From the cell containing the given text, extract its center point as (x, y) coordinate. 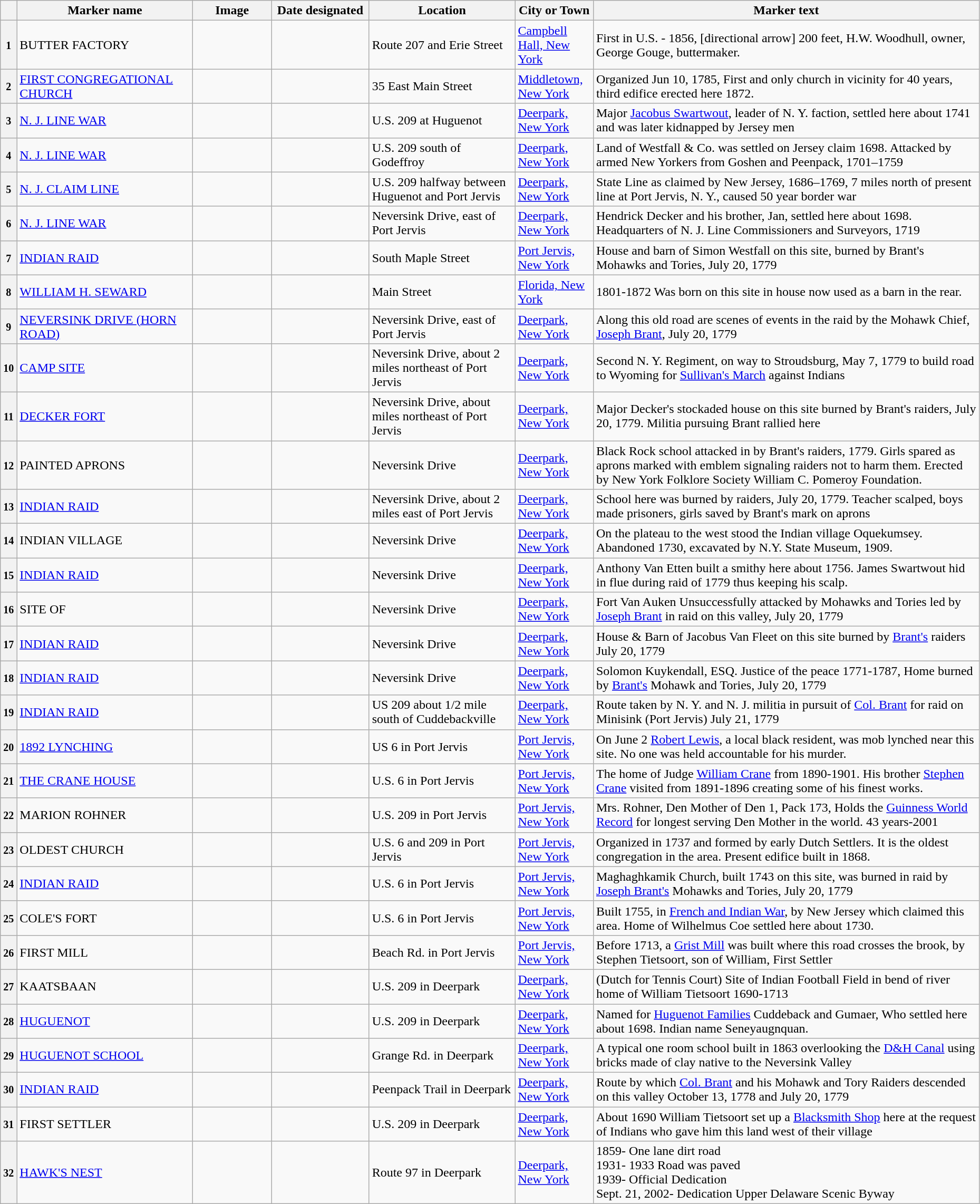
18 (8, 678)
FIRST MILL (105, 952)
30 (8, 1090)
Campbell Hall, New York (555, 45)
US 209 about 1/2 mile south of Cuddebackville (442, 712)
Marker text (786, 11)
First in U.S. - 1856, [directional arrow] 200 feet, H.W. Woodhull, owner, George Gouge, buttermaker. (786, 45)
US 6 in Port Jervis (442, 747)
Middletown, New York (555, 86)
BUTTER FACTORY (105, 45)
Florida, New York (555, 292)
MARION ROHNER (105, 815)
11 (8, 416)
HUGUENOT (105, 1021)
21 (8, 781)
Peenpack Trail in Deerpark (442, 1090)
12 (8, 465)
COLE'S FORT (105, 918)
Major Decker's stockaded house on this site burned by Brant's raiders, July 20, 1779. Militia pursuing Brant rallied here (786, 416)
10 (8, 368)
School here was burned by raiders, July 20, 1779. Teacher scalped, boys made prisoners, girls saved by Brant's mark on aprons (786, 506)
5 (8, 189)
3 (8, 120)
Neversink Drive, about 2 miles east of Port Jervis (442, 506)
The home of Judge William Crane from 1890-1901. His brother Stephen Crane visited from 1891-1896 creating some of his finest works. (786, 781)
Hendrick Decker and his brother, Jan, settled here about 1698. Headquarters of N. J. Line Commissioners and Surveyors, 1719 (786, 224)
Organized Jun 10, 1785, First and only church in vicinity for 40 years, third edifice erected here 1872. (786, 86)
House & Barn of Jacobus Van Fleet on this site burned by Brant's raiders July 20, 1779 (786, 643)
9 (8, 326)
House and barn of Simon Westfall on this site, burned by Brant's Mohawks and Tories, July 20, 1779 (786, 257)
U.S. 209 in Port Jervis (442, 815)
31 (8, 1124)
SITE OF (105, 610)
CAMP SITE (105, 368)
26 (8, 952)
OLDEST CHURCH (105, 849)
Mrs. Rohner, Den Mother of Den 1, Pack 173, Holds the Guinness World Record for longest serving Den Mother in the world. 43 years-2001 (786, 815)
17 (8, 643)
A typical one room school built in 1863 overlooking the D&H Canal using bricks made of clay native to the Neversink Valley (786, 1056)
N. J. CLAIM LINE (105, 189)
13 (8, 506)
State Line as claimed by New Jersey, 1686–1769, 7 miles north of present line at Port Jervis, N. Y., caused 50 year border war (786, 189)
Along this old road are scenes of events in the raid by the Mohawk Chief, Joseph Brant, July 20, 1779 (786, 326)
1859- One lane dirt road1931- 1933 Road was paved1939- Official DedicationSept. 21, 2002- Dedication Upper Delaware Scenic Byway (786, 1173)
Before 1713, a Grist Mill was built where this road crosses the brook, by Stephen Tietsoort, son of William, First Settler (786, 952)
28 (8, 1021)
Organized in 1737 and formed by early Dutch Settlers. It is the oldest congregation in the area. Present edifice built in 1868. (786, 849)
Anthony Van Etten built a smithy here about 1756. James Swartwout hid in flue during raid of 1779 thus keeping his scalp. (786, 575)
6 (8, 224)
U.S. 209 halfway between Huguenot and Port Jervis (442, 189)
23 (8, 849)
Image (232, 11)
HAWK'S NEST (105, 1173)
FIRST CONGREGATIONAL CHURCH (105, 86)
NEVERSINK DRIVE (HORN ROAD) (105, 326)
Maghaghkamik Church, built 1743 on this site, was burned in raid by Joseph Brant's Mohawks and Tories, July 20, 1779 (786, 884)
Neversink Drive, about 2 miles northeast of Port Jervis (442, 368)
PAINTED APRONS (105, 465)
25 (8, 918)
(Dutch for Tennis Court) Site of Indian Football Field in bend of river home of William Tietsoort 1690-1713 (786, 986)
8 (8, 292)
4 (8, 155)
Route 97 in Deerpark (442, 1173)
About 1690 William Tietsoort set up a Blacksmith Shop here at the request of Indians who gave him this land west of their village (786, 1124)
Beach Rd. in Port Jervis (442, 952)
U.S. 6 and 209 in Port Jervis (442, 849)
Route taken by N. Y. and N. J. militia in pursuit of Col. Brant for raid on Minisink (Port Jervis) July 21, 1779 (786, 712)
1801-1872 Was born on this site in house now used as a barn in the rear. (786, 292)
City or Town (555, 11)
On the plateau to the west stood the Indian village Oquekumsey. Abandoned 1730, excavated by N.Y. State Museum, 1909. (786, 541)
KAATSBAAN (105, 986)
35 East Main Street (442, 86)
Built 1755, in French and Indian War, by New Jersey which claimed this area. Home of Wilhelmus Coe settled here about 1730. (786, 918)
16 (8, 610)
20 (8, 747)
7 (8, 257)
Named for Huguenot Families Cuddeback and Gumaer, Who settled here about 1698. Indian name Seneyaugnquan. (786, 1021)
Fort Van Auken Unsuccessfully attacked by Mohawks and Tories led by Joseph Brant in raid on this valley, July 20, 1779 (786, 610)
24 (8, 884)
14 (8, 541)
Location (442, 11)
Neversink Drive, about miles northeast of Port Jervis (442, 416)
Land of Westfall & Co. was settled on Jersey claim 1698. Attacked by armed New Yorkers from Goshen and Peenpack, 1701–1759 (786, 155)
Route 207 and Erie Street (442, 45)
19 (8, 712)
U.S. 209 south of Godeffroy (442, 155)
U.S. 209 at Huguenot (442, 120)
Solomon Kuykendall, ESQ. Justice of the peace 1771-1787, Home burned by Brant's Mohawk and Tories, July 20, 1779 (786, 678)
15 (8, 575)
Date designated (320, 11)
WILLIAM H. SEWARD (105, 292)
Second N. Y. Regiment, on way to Stroudsburg, May 7, 1779 to build road to Wyoming for Sullivan's March against Indians (786, 368)
1 (8, 45)
Route by which Col. Brant and his Mohawk and Tory Raiders descended on this valley October 13, 1778 and July 20, 1779 (786, 1090)
Major Jacobus Swartwout, leader of N. Y. faction, settled here about 1741 and was later kidnapped by Jersey men (786, 120)
27 (8, 986)
32 (8, 1173)
DECKER FORT (105, 416)
Marker name (105, 11)
THE CRANE HOUSE (105, 781)
1892 LYNCHING (105, 747)
FIRST SETTLER (105, 1124)
29 (8, 1056)
HUGUENOT SCHOOL (105, 1056)
South Maple Street (442, 257)
Grange Rd. in Deerpark (442, 1056)
On June 2 Robert Lewis, a local black resident, was mob lynched near this site. No one was held accountable for his murder. (786, 747)
22 (8, 815)
2 (8, 86)
INDIAN VILLAGE (105, 541)
Main Street (442, 292)
